Output the [X, Y] coordinate of the center of the cell containing the given text.  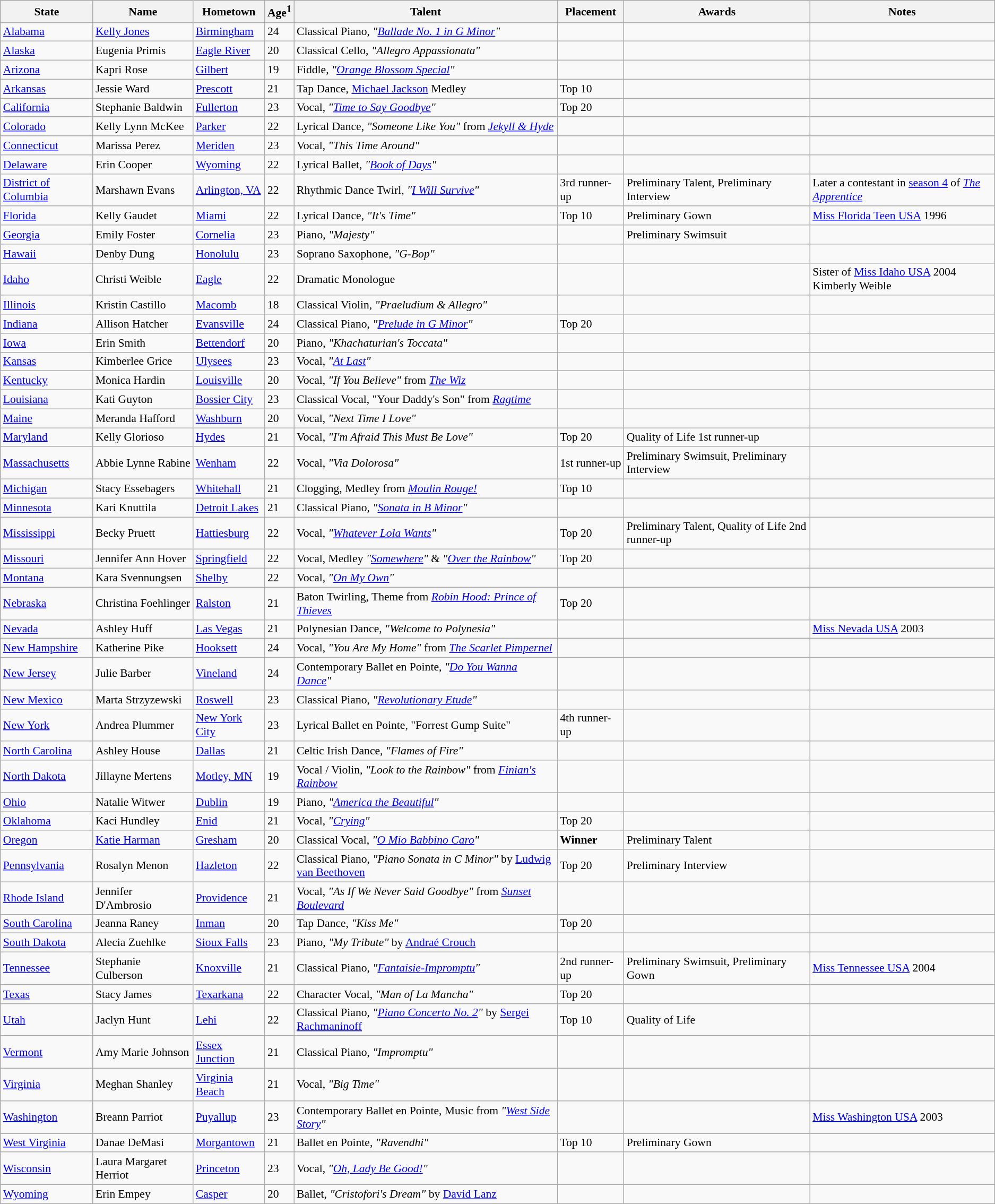
Enid [229, 821]
Preliminary Swimsuit, Preliminary Interview [717, 463]
Connecticut [47, 145]
Fullerton [229, 108]
Roswell [229, 700]
Washington [47, 1117]
Eagle [229, 279]
Colorado [47, 127]
Kelly Lynn McKee [143, 127]
Vocal, "On My Own" [426, 578]
Maryland [47, 437]
Ballet, "Cristofori's Dream" by David Lanz [426, 1194]
Eugenia Primis [143, 51]
Princeton [229, 1169]
Michigan [47, 489]
Becky Pruett [143, 533]
Vocal, "At Last" [426, 362]
Katie Harman [143, 840]
Abbie Lynne Rabine [143, 463]
Minnesota [47, 508]
State [47, 12]
Julie Barber [143, 674]
Classical Piano, "Fantaisie-Impromptu" [426, 968]
Nevada [47, 629]
Eagle River [229, 51]
Denby Dung [143, 254]
Oregon [47, 840]
Evansville [229, 324]
Ulysees [229, 362]
Illinois [47, 305]
Contemporary Ballet en Pointe, Music from "West Side Story" [426, 1117]
New Mexico [47, 700]
Birmingham [229, 32]
Ralston [229, 603]
Miss Nevada USA 2003 [902, 629]
Las Vegas [229, 629]
Vocal, Medley "Somewhere" & "Over the Rainbow" [426, 559]
Rhythmic Dance Twirl, "I Will Survive" [426, 190]
Kelly Gaudet [143, 216]
Whitehall [229, 489]
Louisiana [47, 400]
Classical Violin, "Praeludium & Allegro" [426, 305]
Baton Twirling, Theme from Robin Hood: Prince of Thieves [426, 603]
Sister of Miss Idaho USA 2004 Kimberly Weible [902, 279]
New York City [229, 725]
Arizona [47, 70]
Vocal, "Via Dolorosa" [426, 463]
Macomb [229, 305]
New Jersey [47, 674]
Natalie Witwer [143, 802]
Lyrical Ballet en Pointe, "Forrest Gump Suite" [426, 725]
Hattiesburg [229, 533]
North Carolina [47, 751]
Louisville [229, 381]
Breann Parriot [143, 1117]
Dallas [229, 751]
Stacy Essebagers [143, 489]
Jessie Ward [143, 89]
Kentucky [47, 381]
North Dakota [47, 776]
Gilbert [229, 70]
Texas [47, 994]
Piano, "Majesty" [426, 235]
Classical Piano, "Ballade No. 1 in G Minor" [426, 32]
Vocal, "If You Believe" from The Wiz [426, 381]
Age1 [279, 12]
Fiddle, "Orange Blossom Special" [426, 70]
1st runner-up [590, 463]
Alecia Zuehlke [143, 943]
Bettendorf [229, 343]
Virginia Beach [229, 1085]
Danae DeMasi [143, 1143]
Florida [47, 216]
Kara Svennungsen [143, 578]
Parker [229, 127]
Rhode Island [47, 898]
Hometown [229, 12]
Vocal, "Big Time" [426, 1085]
Preliminary Talent, Quality of Life 2nd runner-up [717, 533]
Oklahoma [47, 821]
Knoxville [229, 968]
4th runner-up [590, 725]
Hooksett [229, 648]
Vocal, "Next Time I Love" [426, 418]
Vocal / Violin, "Look to the Rainbow" from Finian's Rainbow [426, 776]
Classical Piano, "Piano Concerto No. 2" by Sergei Rachmaninoff [426, 1019]
Wisconsin [47, 1169]
Katherine Pike [143, 648]
Preliminary Talent, Preliminary Interview [717, 190]
Meriden [229, 145]
Preliminary Interview [717, 865]
Utah [47, 1019]
Stephanie Baldwin [143, 108]
Vocal, "I'm Afraid This Must Be Love" [426, 437]
New Hampshire [47, 648]
South Dakota [47, 943]
Kapri Rose [143, 70]
Miami [229, 216]
Vocal, "This Time Around" [426, 145]
Casper [229, 1194]
Classical Vocal, "Your Daddy's Son" from Ragtime [426, 400]
West Virginia [47, 1143]
Stephanie Culberson [143, 968]
Vocal, "Crying" [426, 821]
Ballet en Pointe, "Ravendhi" [426, 1143]
Lehi [229, 1019]
Virginia [47, 1085]
Meghan Shanley [143, 1085]
Alabama [47, 32]
Montana [47, 578]
Classical Vocal, "O Mio Babbino Caro" [426, 840]
Lyrical Ballet, "Book of Days" [426, 165]
Vermont [47, 1052]
Vocal, "Whatever Lola Wants" [426, 533]
Clogging, Medley from Moulin Rouge! [426, 489]
Idaho [47, 279]
Rosalyn Menon [143, 865]
Piano, "Khachaturian's Toccata" [426, 343]
Providence [229, 898]
Prescott [229, 89]
Quality of Life [717, 1019]
Classical Piano, "Impromptu" [426, 1052]
Classical Piano, "Prelude in G Minor" [426, 324]
Massachusetts [47, 463]
Erin Smith [143, 343]
Meranda Hafford [143, 418]
Piano, "America the Beautiful" [426, 802]
Monica Hardin [143, 381]
Classical Piano, "Sonata in B Minor" [426, 508]
Kimberlee Grice [143, 362]
Kati Guyton [143, 400]
Classical Piano, "Revolutionary Etude" [426, 700]
Kristin Castillo [143, 305]
Ohio [47, 802]
Kelly Glorioso [143, 437]
New York [47, 725]
Lyrical Dance, "It's Time" [426, 216]
Detroit Lakes [229, 508]
Ashley Huff [143, 629]
Maine [47, 418]
Dramatic Monologue [426, 279]
Erin Empey [143, 1194]
Vineland [229, 674]
Placement [590, 12]
Erin Cooper [143, 165]
Piano, "My Tribute" by Andraé Crouch [426, 943]
Classical Cello, "Allegro Appassionata" [426, 51]
Hawaii [47, 254]
Christina Foehlinger [143, 603]
South Carolina [47, 924]
Inman [229, 924]
Texarkana [229, 994]
Gresham [229, 840]
Notes [902, 12]
Nebraska [47, 603]
Arlington, VA [229, 190]
Polynesian Dance, "Welcome to Polynesia" [426, 629]
Alaska [47, 51]
Essex Junction [229, 1052]
Preliminary Swimsuit [717, 235]
3rd runner-up [590, 190]
Contemporary Ballet en Pointe, "Do You Wanna Dance" [426, 674]
Kelly Jones [143, 32]
Marissa Perez [143, 145]
Morgantown [229, 1143]
Classical Piano, "Piano Sonata in C Minor" by Ludwig van Beethoven [426, 865]
Jennifer Ann Hover [143, 559]
Tap Dance, Michael Jackson Medley [426, 89]
Honolulu [229, 254]
Jeanna Raney [143, 924]
Later a contestant in season 4 of The Apprentice [902, 190]
Vocal, "Time to Say Goodbye" [426, 108]
Lyrical Dance, "Someone Like You" from Jekyll & Hyde [426, 127]
Shelby [229, 578]
Soprano Saxophone, "G-Bop" [426, 254]
Tennessee [47, 968]
2nd runner-up [590, 968]
18 [279, 305]
Marshawn Evans [143, 190]
Vocal, "You Are My Home" from The Scarlet Pimpernel [426, 648]
Miss Tennessee USA 2004 [902, 968]
Wenham [229, 463]
Miss Florida Teen USA 1996 [902, 216]
Kaci Hundley [143, 821]
Dublin [229, 802]
Georgia [47, 235]
Puyallup [229, 1117]
Washburn [229, 418]
Name [143, 12]
Kari Knuttila [143, 508]
Stacy James [143, 994]
Awards [717, 12]
Motley, MN [229, 776]
Tap Dance, "Kiss Me" [426, 924]
Preliminary Talent [717, 840]
Laura Margaret Herriot [143, 1169]
Missouri [47, 559]
Bossier City [229, 400]
Delaware [47, 165]
Winner [590, 840]
Jennifer D'Ambrosio [143, 898]
District of Columbia [47, 190]
California [47, 108]
Hazleton [229, 865]
Jillayne Mertens [143, 776]
Indiana [47, 324]
Ashley House [143, 751]
Miss Washington USA 2003 [902, 1117]
Mississippi [47, 533]
Allison Hatcher [143, 324]
Talent [426, 12]
Quality of Life 1st runner-up [717, 437]
Vocal, "As If We Never Said Goodbye" from Sunset Boulevard [426, 898]
Marta Strzyzewski [143, 700]
Springfield [229, 559]
Pennsylvania [47, 865]
Vocal, "Oh, Lady Be Good!" [426, 1169]
Arkansas [47, 89]
Kansas [47, 362]
Jaclyn Hunt [143, 1019]
Amy Marie Johnson [143, 1052]
Character Vocal, "Man of La Mancha" [426, 994]
Hydes [229, 437]
Cornelia [229, 235]
Andrea Plummer [143, 725]
Iowa [47, 343]
Preliminary Swimsuit, Preliminary Gown [717, 968]
Sioux Falls [229, 943]
Celtic Irish Dance, "Flames of Fire" [426, 751]
Emily Foster [143, 235]
Christi Weible [143, 279]
